Extract the [X, Y] coordinate from the center of the cell holding the provided text.  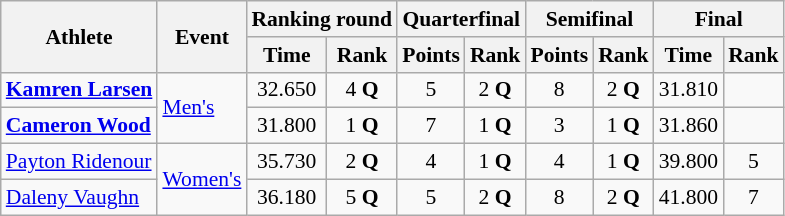
32.650 [286, 90]
Kamren Larsen [80, 90]
31.800 [286, 126]
Daleny Vaughn [80, 197]
Cameron Wood [80, 126]
4 Q [362, 90]
31.860 [688, 126]
5 Q [362, 197]
Athlete [80, 36]
Men's [202, 108]
39.800 [688, 162]
Ranking round [322, 19]
Final [719, 19]
Event [202, 36]
Payton Ridenour [80, 162]
Quarterfinal [461, 19]
35.730 [286, 162]
Semifinal [589, 19]
3 [559, 126]
36.180 [286, 197]
Women's [202, 180]
41.800 [688, 197]
31.810 [688, 90]
